Identify which cell holds the provided text, then report its [x, y] central coordinate. 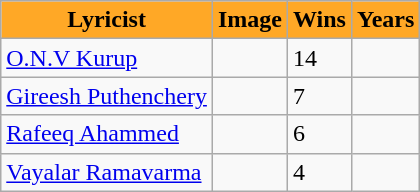
Vayalar Ramavarma [107, 172]
O.N.V Kurup [107, 58]
Years [385, 20]
7 [319, 96]
Lyricist [107, 20]
Image [250, 20]
Wins [319, 20]
4 [319, 172]
14 [319, 58]
Rafeeq Ahammed [107, 134]
6 [319, 134]
Gireesh Puthenchery [107, 96]
